Return [x, y] of the center of cell containing provided text 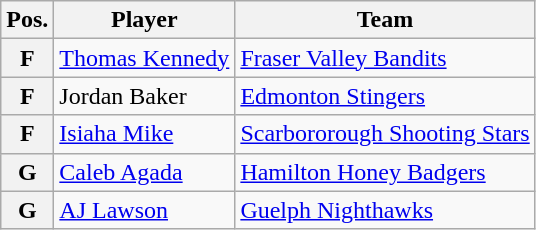
Pos. [28, 20]
Scarbororough Shooting Stars [385, 134]
Jordan Baker [144, 96]
Team [385, 20]
Fraser Valley Bandits [385, 58]
Player [144, 20]
Guelph Nighthawks [385, 210]
Caleb Agada [144, 172]
Edmonton Stingers [385, 96]
AJ Lawson [144, 210]
Isiaha Mike [144, 134]
Thomas Kennedy [144, 58]
Hamilton Honey Badgers [385, 172]
